From the cell containing the given text, extract its center point as [X, Y] coordinate. 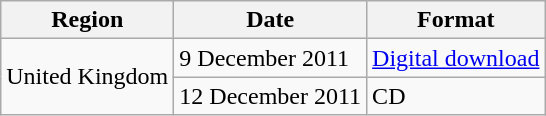
United Kingdom [88, 77]
CD [456, 96]
Digital download [456, 58]
Date [270, 20]
Region [88, 20]
Format [456, 20]
12 December 2011 [270, 96]
9 December 2011 [270, 58]
